Output the (X, Y) coordinate of the center of the cell containing the given text.  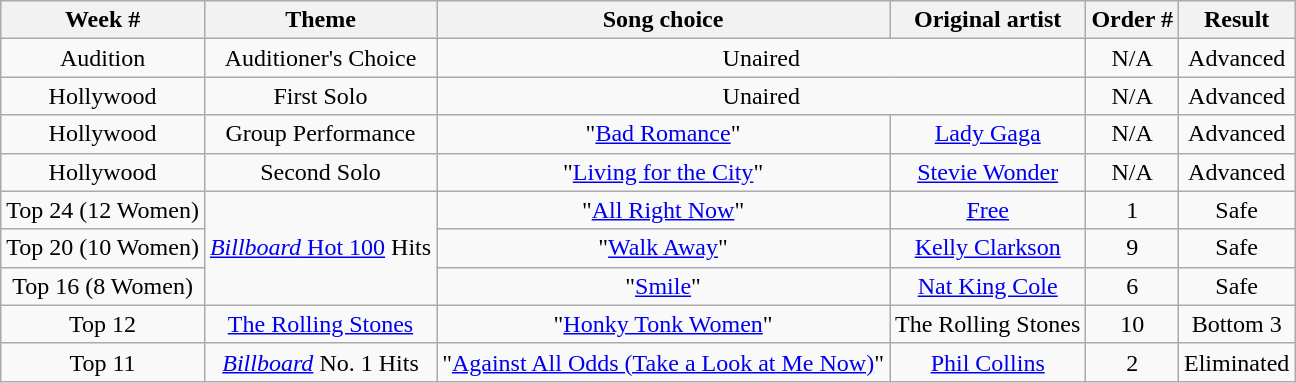
Auditioner's Choice (320, 58)
Result (1237, 20)
Group Performance (320, 134)
Billboard No. 1 Hits (320, 362)
"Against All Odds (Take a Look at Me Now)" (664, 362)
Week # (103, 20)
"Bad Romance" (664, 134)
6 (1132, 286)
"All Right Now" (664, 210)
"Living for the City" (664, 172)
Phil Collins (988, 362)
Top 11 (103, 362)
Second Solo (320, 172)
Original artist (988, 20)
Song choice (664, 20)
Eliminated (1237, 362)
1 (1132, 210)
Lady Gaga (988, 134)
Free (988, 210)
Order # (1132, 20)
"Honky Tonk Women" (664, 324)
Top 16 (8 Women) (103, 286)
First Solo (320, 96)
9 (1132, 248)
Top 24 (12 Women) (103, 210)
Top 20 (10 Women) (103, 248)
"Smile" (664, 286)
2 (1132, 362)
"Walk Away" (664, 248)
Kelly Clarkson (988, 248)
10 (1132, 324)
Audition (103, 58)
Nat King Cole (988, 286)
Stevie Wonder (988, 172)
Billboard Hot 100 Hits (320, 248)
Theme (320, 20)
Top 12 (103, 324)
Bottom 3 (1237, 324)
